Determine the (x, y) coordinate at the center of the cell enclosing the given text.  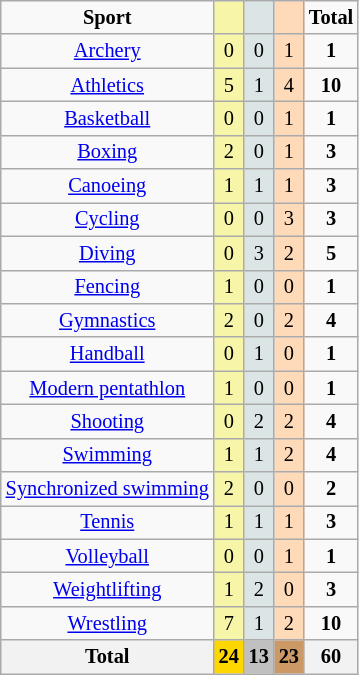
Shooting (108, 421)
Basketball (108, 118)
Tennis (108, 522)
Volleyball (108, 556)
13 (259, 657)
Archery (108, 51)
Gymnastics (108, 320)
Boxing (108, 152)
Cycling (108, 219)
Athletics (108, 85)
Weightlifting (108, 589)
Handball (108, 354)
Wrestling (108, 623)
Fencing (108, 287)
Sport (108, 17)
Modern pentathlon (108, 388)
23 (289, 657)
Swimming (108, 455)
Canoeing (108, 186)
24 (229, 657)
7 (229, 623)
Diving (108, 253)
60 (331, 657)
Synchronized swimming (108, 489)
